Search for the cell housing the specified text and yield its [x, y] center coordinate. 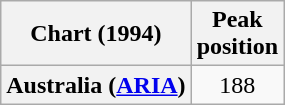
188 [237, 85]
Australia (ARIA) [96, 85]
Peakposition [237, 34]
Chart (1994) [96, 34]
